Find where the given text appears and provide that cell's center as (X, Y) coordinate. 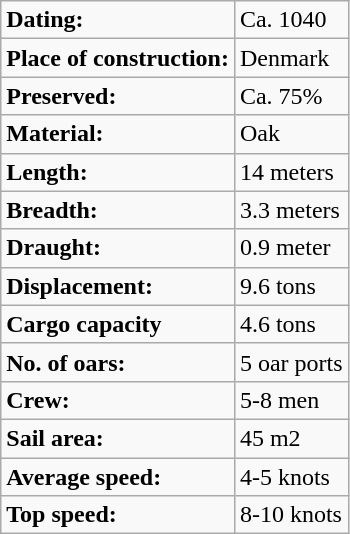
5-8 men (291, 400)
Preserved: (118, 96)
Average speed: (118, 477)
Place of construction: (118, 58)
3.3 meters (291, 210)
0.9 meter (291, 248)
Crew: (118, 400)
Length: (118, 172)
8-10 knots (291, 515)
4.6 tons (291, 324)
Ca. 1040 (291, 20)
Denmark (291, 58)
Top speed: (118, 515)
45 m2 (291, 438)
Cargo capacity (118, 324)
5 oar ports (291, 362)
14 meters (291, 172)
Material: (118, 134)
Displacement: (118, 286)
No. of oars: (118, 362)
Dating: (118, 20)
Breadth: (118, 210)
Sail area: (118, 438)
Ca. 75% (291, 96)
9.6 tons (291, 286)
Draught: (118, 248)
Oak (291, 134)
4-5 knots (291, 477)
